Output the (x, y) coordinate of the center of the cell containing the given text.  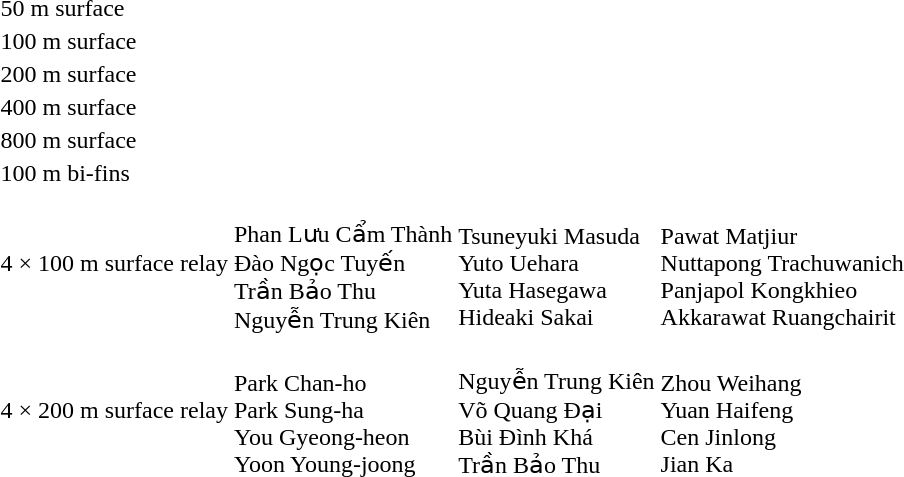
Tsuneyuki MasudaYuto UeharaYuta HasegawaHideaki Sakai (556, 263)
Phan Lưu Cẩm ThànhĐào Ngọc TuyếnTrần Bảo ThuNguyễn Trung Kiên (342, 263)
